Capture the cell that displays the provided text and extract its (x, y) central coordinate. 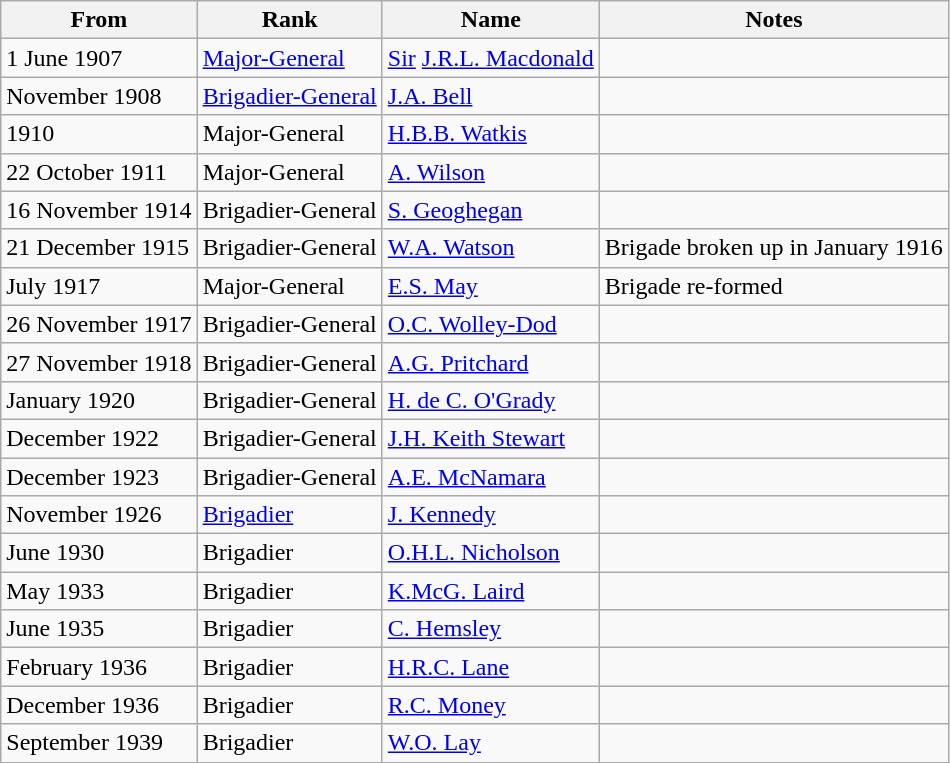
July 1917 (99, 286)
21 December 1915 (99, 248)
January 1920 (99, 400)
J.H. Keith Stewart (490, 438)
K.McG. Laird (490, 591)
W.A. Watson (490, 248)
1910 (99, 134)
Notes (774, 20)
From (99, 20)
16 November 1914 (99, 210)
1 June 1907 (99, 58)
December 1923 (99, 477)
Brigade broken up in January 1916 (774, 248)
Sir J.R.L. Macdonald (490, 58)
June 1935 (99, 629)
O.H.L. Nicholson (490, 553)
H.B.B. Watkis (490, 134)
December 1922 (99, 438)
O.C. Wolley-Dod (490, 324)
W.O. Lay (490, 743)
27 November 1918 (99, 362)
E.S. May (490, 286)
November 1926 (99, 515)
A.G. Pritchard (490, 362)
May 1933 (99, 591)
Rank (290, 20)
26 November 1917 (99, 324)
A.E. McNamara (490, 477)
Brigade re-formed (774, 286)
J. Kennedy (490, 515)
December 1936 (99, 705)
H.R.C. Lane (490, 667)
S. Geoghegan (490, 210)
J.A. Bell (490, 96)
22 October 1911 (99, 172)
C. Hemsley (490, 629)
Name (490, 20)
November 1908 (99, 96)
February 1936 (99, 667)
H. de C. O'Grady (490, 400)
A. Wilson (490, 172)
September 1939 (99, 743)
R.C. Money (490, 705)
June 1930 (99, 553)
